Search for the cell housing the specified text and yield its (x, y) center coordinate. 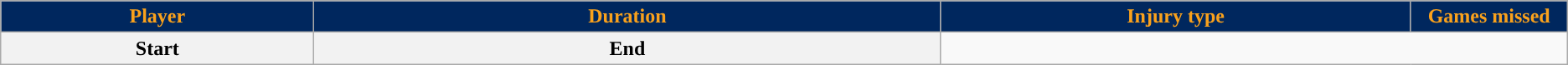
Player (157, 17)
Games missed (1489, 17)
Start (157, 48)
End (627, 48)
Duration (627, 17)
Injury type (1176, 17)
